Pinpoint the cell where the given text exists, returning its (x, y) midpoint coordinate. 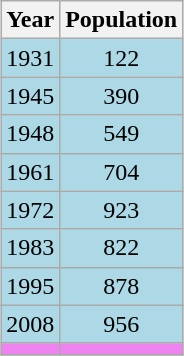
1945 (30, 96)
956 (122, 324)
822 (122, 248)
1931 (30, 58)
878 (122, 286)
390 (122, 96)
1961 (30, 172)
549 (122, 134)
122 (122, 58)
1972 (30, 210)
1995 (30, 286)
Population (122, 20)
704 (122, 172)
Year (30, 20)
923 (122, 210)
1948 (30, 134)
2008 (30, 324)
1983 (30, 248)
